Return [x, y] of the center of cell containing provided text 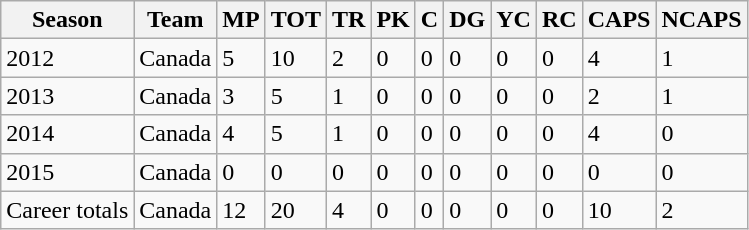
2015 [68, 172]
RC [559, 20]
20 [296, 210]
2013 [68, 96]
Career totals [68, 210]
DG [468, 20]
C [429, 20]
Team [176, 20]
12 [241, 210]
NCAPS [702, 20]
MP [241, 20]
2012 [68, 58]
CAPS [619, 20]
PK [393, 20]
3 [241, 96]
YC [514, 20]
2014 [68, 134]
TOT [296, 20]
TR [348, 20]
Season [68, 20]
